Return the [X, Y] coordinate for the center point of the cell that contains the specified text.  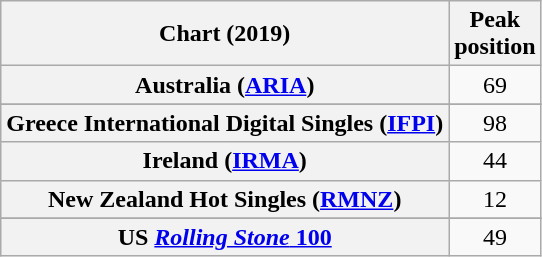
US Rolling Stone 100 [225, 237]
69 [495, 85]
44 [495, 161]
49 [495, 237]
Ireland (IRMA) [225, 161]
New Zealand Hot Singles (RMNZ) [225, 199]
98 [495, 123]
Greece International Digital Singles (IFPI) [225, 123]
Peakposition [495, 34]
12 [495, 199]
Australia (ARIA) [225, 85]
Chart (2019) [225, 34]
